Output the (X, Y) coordinate of the center of the cell containing the given text.  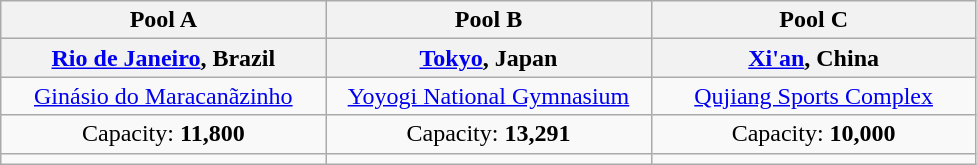
Qujiang Sports Complex (814, 96)
Ginásio do Maracanãzinho (164, 96)
Pool A (164, 20)
Rio de Janeiro, Brazil (164, 58)
Tokyo, Japan (488, 58)
Pool B (488, 20)
Capacity: 10,000 (814, 134)
Yoyogi National Gymnasium (488, 96)
Pool C (814, 20)
Capacity: 13,291 (488, 134)
Capacity: 11,800 (164, 134)
Xi'an, China (814, 58)
